Capture the cell that displays the provided text and extract its (x, y) central coordinate. 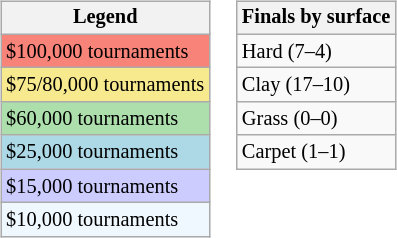
Legend (105, 18)
$100,000 tournaments (105, 51)
Grass (0–0) (316, 119)
$15,000 tournaments (105, 186)
Finals by surface (316, 18)
$10,000 tournaments (105, 220)
$25,000 tournaments (105, 152)
$75/80,000 tournaments (105, 85)
Carpet (1–1) (316, 152)
$60,000 tournaments (105, 119)
Hard (7–4) (316, 51)
Clay (17–10) (316, 85)
